Determine the [X, Y] coordinate at the center of the cell enclosing the given text.  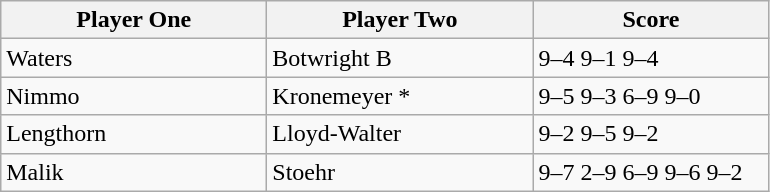
Score [651, 20]
Lloyd-Walter [400, 134]
Waters [134, 58]
Player One [134, 20]
9–4 9–1 9–4 [651, 58]
9–5 9–3 6–9 9–0 [651, 96]
Player Two [400, 20]
Botwright B [400, 58]
Malik [134, 172]
9–7 2–9 6–9 9–6 9–2 [651, 172]
Stoehr [400, 172]
Nimmo [134, 96]
9–2 9–5 9–2 [651, 134]
Kronemeyer * [400, 96]
Lengthorn [134, 134]
